Capture the cell that displays the provided text and extract its [x, y] central coordinate. 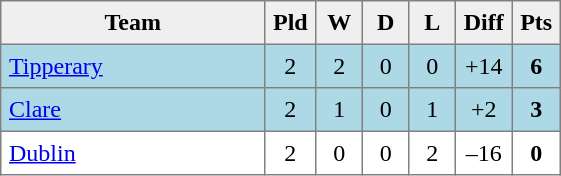
Pld [290, 23]
3 [536, 110]
Team [133, 23]
6 [536, 66]
Dublin [133, 153]
Diff [483, 23]
+2 [483, 110]
L [432, 23]
–16 [483, 153]
Pts [536, 23]
+14 [483, 66]
D [385, 23]
W [339, 23]
Clare [133, 110]
Tipperary [133, 66]
